Provide the (X, Y) coordinate of the cell's center where the given text is located.  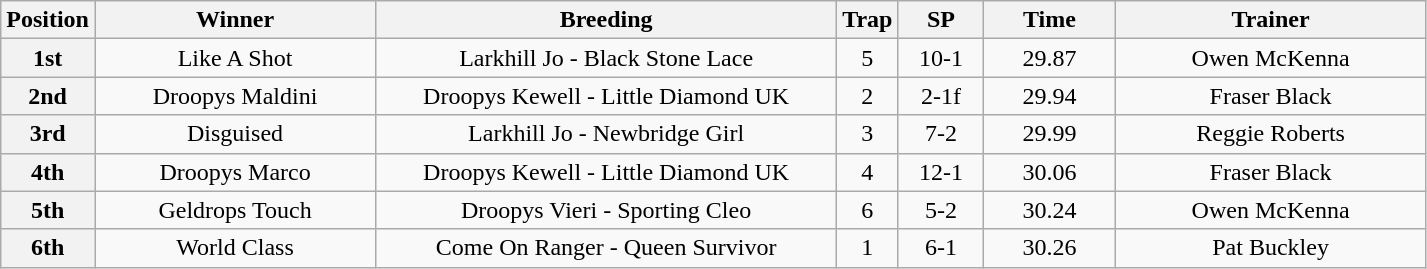
Droopys Maldini (234, 96)
World Class (234, 248)
Trainer (1270, 20)
29.87 (1050, 58)
Reggie Roberts (1270, 134)
2nd (48, 96)
30.26 (1050, 248)
30.24 (1050, 210)
Winner (234, 20)
Like A Shot (234, 58)
Pat Buckley (1270, 248)
Time (1050, 20)
Larkhill Jo - Black Stone Lace (606, 58)
Larkhill Jo - Newbridge Girl (606, 134)
Droopys Vieri - Sporting Cleo (606, 210)
Position (48, 20)
Come On Ranger - Queen Survivor (606, 248)
Geldrops Touch (234, 210)
29.99 (1050, 134)
Breeding (606, 20)
4th (48, 172)
5 (868, 58)
3 (868, 134)
1 (868, 248)
5th (48, 210)
6 (868, 210)
6-1 (941, 248)
Disguised (234, 134)
SP (941, 20)
2 (868, 96)
29.94 (1050, 96)
Droopys Marco (234, 172)
1st (48, 58)
7-2 (941, 134)
2-1f (941, 96)
3rd (48, 134)
Trap (868, 20)
5-2 (941, 210)
6th (48, 248)
30.06 (1050, 172)
12-1 (941, 172)
10-1 (941, 58)
4 (868, 172)
